Detect which cell encompasses the target text, then output its [x, y] center coordinate. 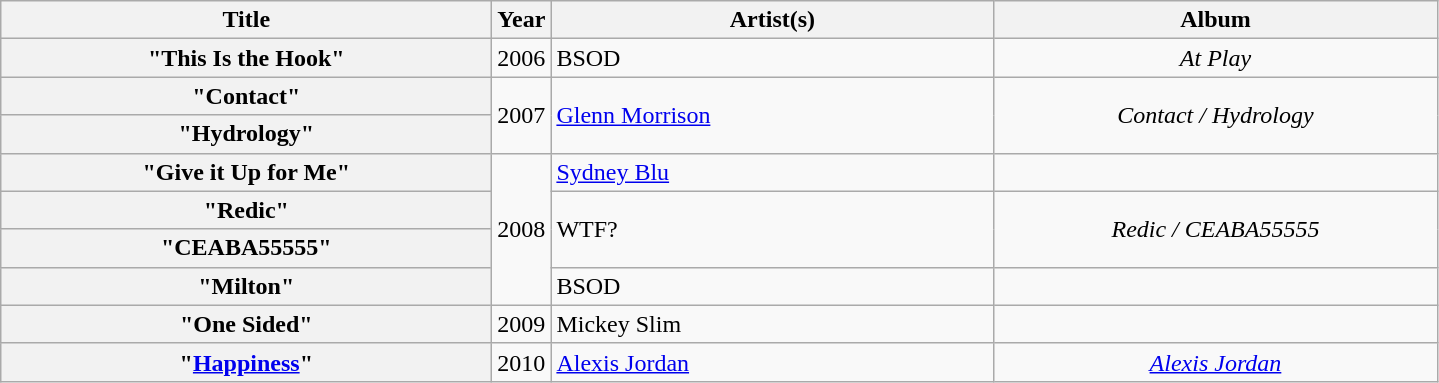
"Give it Up for Me" [246, 172]
Glenn Morrison [772, 115]
"Happiness" [246, 362]
Year [522, 20]
"Redic" [246, 210]
2010 [522, 362]
"Hydrology" [246, 134]
"CEABA55555" [246, 248]
"Contact" [246, 96]
2008 [522, 229]
Title [246, 20]
Redic / CEABA55555 [1216, 229]
Contact / Hydrology [1216, 115]
Mickey Slim [772, 324]
2009 [522, 324]
2007 [522, 115]
"One Sided" [246, 324]
Artist(s) [772, 20]
"This Is the Hook" [246, 58]
Sydney Blu [772, 172]
Album [1216, 20]
At Play [1216, 58]
"Milton" [246, 286]
2006 [522, 58]
WTF? [772, 229]
